For the text-containing cell, return its midpoint in (X, Y) coordinate format. 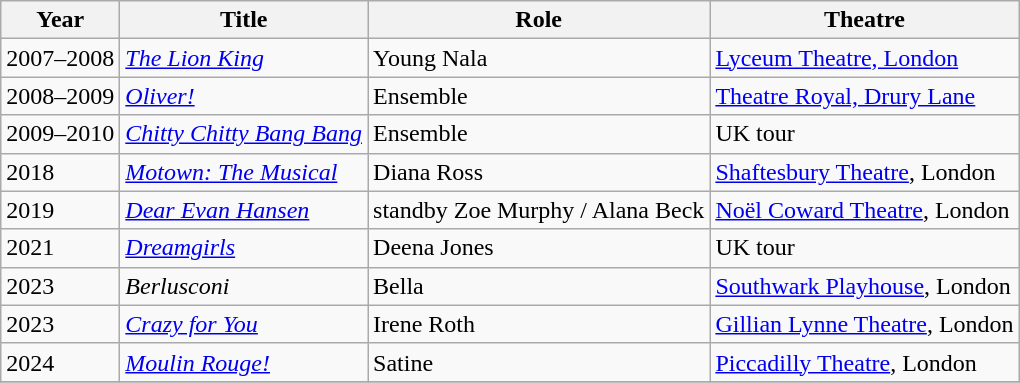
2008–2009 (60, 96)
2018 (60, 172)
standby Zoe Murphy / Alana Beck (539, 210)
Moulin Rouge! (244, 362)
Piccadilly Theatre, London (864, 362)
Title (244, 20)
Shaftesbury Theatre, London (864, 172)
2007–2008 (60, 58)
Lyceum Theatre, London (864, 58)
Theatre (864, 20)
Year (60, 20)
Young Nala (539, 58)
Role (539, 20)
Oliver! (244, 96)
Chitty Chitty Bang Bang (244, 134)
Diana Ross (539, 172)
Bella (539, 286)
Deena Jones (539, 248)
Crazy for You (244, 324)
2009–2010 (60, 134)
The Lion King (244, 58)
Berlusconi (244, 286)
Theatre Royal, Drury Lane (864, 96)
2021 (60, 248)
Gillian Lynne Theatre, London (864, 324)
Dreamgirls (244, 248)
Irene Roth (539, 324)
Satine (539, 362)
Southwark Playhouse, London (864, 286)
Dear Evan Hansen (244, 210)
Noël Coward Theatre, London (864, 210)
2024 (60, 362)
Motown: The Musical (244, 172)
2019 (60, 210)
